Scan for the cell matching the given text and deliver its [X, Y] coordinate at center. 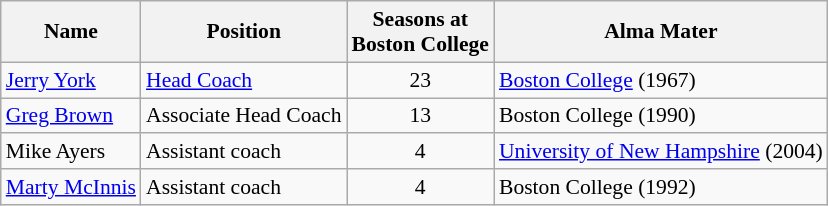
Alma Mater [661, 32]
Greg Brown [71, 116]
Seasons atBoston College [420, 32]
23 [420, 80]
Associate Head Coach [244, 116]
Boston College (1967) [661, 80]
University of New Hampshire (2004) [661, 152]
Boston College (1992) [661, 187]
Jerry York [71, 80]
Name [71, 32]
13 [420, 116]
Position [244, 32]
Head Coach [244, 80]
Marty McInnis [71, 187]
Mike Ayers [71, 152]
Boston College (1990) [661, 116]
